For the text-containing cell, return its midpoint in [x, y] coordinate format. 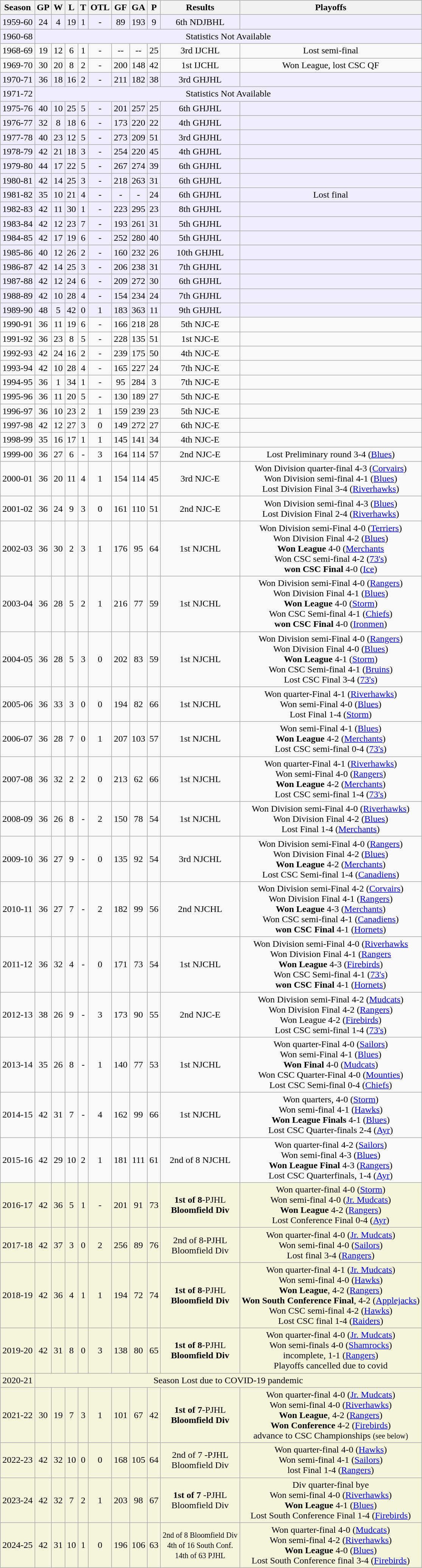
1975-76 [17, 108]
261 [139, 224]
181 [120, 1160]
3rd NJC-E [200, 479]
2001-02 [17, 509]
2004-05 [17, 659]
1970-71 [17, 79]
203 [120, 1500]
2011-12 [17, 964]
1994-95 [17, 382]
1989-90 [17, 310]
273 [120, 137]
2012-13 [17, 1015]
1st NJC-E [200, 339]
Lost Preliminary round 3-4 (Blues) [331, 454]
2nd of 8-PJHL Bloomfield Div [200, 1245]
Season [17, 8]
1977-78 [17, 137]
3rd IJCHL [200, 51]
3rd NJCHL [200, 859]
62 [139, 779]
Lost semi-final [331, 51]
2021-22 [17, 1415]
Won quarter-final 4-0 (Storm) Won semi-final 4-0 (Jr. Mudcats)Won League 4-2 (Rangers)Lost Conference Final 0-4 (Ayr) [331, 1205]
P [154, 8]
1968-69 [17, 51]
Won semi-Final 4-1 (Blues)Won League 4-2 (Merchants)Lost CSC semi-final 0-4 (73's) [331, 739]
9th GHJHL [200, 310]
GP [43, 8]
55 [154, 1015]
141 [139, 440]
1960-68 [17, 36]
223 [120, 209]
2022-23 [17, 1460]
Lost final [331, 195]
74 [154, 1295]
1986-87 [17, 267]
Won Division semi-Final 4-0 (Rangers)Won Division Final 4-1 (Blues)Won League 4-0 (Storm)Won CSC Semi-final 4-1 (Chiefs)won CSC Final 4-0 (Ironmen) [331, 604]
10th GHJHL [200, 253]
1980-81 [17, 181]
48 [43, 310]
257 [139, 108]
Season Lost due to COVID-19 pandemic [229, 1380]
37 [58, 1245]
1971-72 [17, 94]
263 [139, 181]
295 [139, 209]
160 [120, 253]
110 [139, 509]
166 [120, 324]
T [83, 8]
33 [58, 704]
228 [120, 339]
267 [120, 166]
Won quarter-final 4-2 (Sailors)Won semi-final 4-3 (Blues)Won League Final 4-3 (Rangers)Lost CSC Quarterfinals, 1-4 (Ayr) [331, 1160]
Div quarter-final byeWon semi-final 4-0 (Riverhawks)Won League 4-1 (Blues)Lost South Conference Final 1-4 (Firebirds) [331, 1500]
1982-83 [17, 209]
2009-10 [17, 859]
148 [139, 65]
211 [120, 79]
234 [139, 296]
63 [154, 1545]
280 [139, 238]
1st IJCHL [200, 65]
Won quarters, 4-0 (Storm) Won semi-final 4-1 (Hawks)Won League Finals 4-1 (Blues)Lost CSC Quarter-finals 2-4 (Ayr) [331, 1115]
Won Division semi-Final 4-2 (Mudcats)Won Division Final 4-2 (Rangers) Won League 4-2 (Firebirds)Lost CSC semi-final 1-4 (73's) [331, 1015]
Won quarter-Final 4-1 (Riverhawks)Won semi-Final 4-0 (Blues)Lost Final 1-4 (Storm) [331, 704]
1976-77 [17, 123]
Won Division semi-final 4-3 (Blues)Lost Division Final 2-4 (Riverhawks) [331, 509]
1998-99 [17, 440]
GA [139, 8]
168 [120, 1460]
2nd of 7 -PJHL Bloomfield Div [200, 1460]
GF [120, 8]
2007-08 [17, 779]
164 [120, 454]
1987-88 [17, 281]
Won quarter-final 4-0 (Jr. Mudcats) Won semi-finals 4-0 (Shamrocks)incomplete, 1-1 (Rangers)Playoffs cancelled due to covid [331, 1351]
2nd of 8 Bloomfield Div4th of 16 South Conf.14th of 63 PJHL [200, 1545]
2019-20 [17, 1351]
Won quarter-final 4-0 (Mudcats)Won semi-final 4-2 (Riverhawks)Won League 4-0 (Blues)Lost South Conference final 3-4 (Firebirds) [331, 1545]
Won Division semi-Final 4-0 (Terriers)Won Division Final 4-2 (Blues)Won League 4-0 (MerchantsWon CSC semi-final 4-2 (73's)won CSC Final 4-0 (Ice) [331, 549]
232 [139, 253]
284 [139, 382]
238 [139, 267]
Won Division semi-Final 4-0 (Rangers)Won Division Final 4-2 (Blues)Won League 4-2 (Merchants)Lost CSC Semi-final 1-4 (Canadiens) [331, 859]
8th GHJHL [200, 209]
Won Division semi-Final 4-0 (Riverhawks)Won Division Final 4-2 (Blues)Lost Final 1-4 (Merchants) [331, 819]
145 [120, 440]
1979-80 [17, 166]
6th NDJBHL [200, 22]
Won League, lost CSC QF [331, 65]
1990-91 [17, 324]
2015-16 [17, 1160]
159 [120, 411]
150 [120, 819]
189 [139, 396]
Won quarter-final 4-0 (Jr. Mudcats)Won semi-final 4-0 (Sailors)Lost final 3-4 (Rangers) [331, 1245]
56 [154, 909]
50 [154, 353]
1978-79 [17, 151]
165 [120, 368]
140 [120, 1065]
65 [154, 1351]
1996-97 [17, 411]
1st of 7-PJHL Bloomfield Div [200, 1415]
2002-03 [17, 549]
1969-70 [17, 65]
39 [154, 166]
1997-98 [17, 426]
2010-11 [17, 909]
Won Division quarter-final 4-3 (Corvairs)Won Division semi-final 4-1 (Blues)Lost Division Final 3-4 (Riverhawks) [331, 479]
1985-86 [17, 253]
2003-04 [17, 604]
101 [120, 1415]
1999-00 [17, 454]
207 [120, 739]
2024-25 [17, 1545]
Won quarter-Final 4-1 (Riverhawks)Won semi-Final 4-0 (Rangers)Won League 4-2 (Merchants)Lost CSC semi-final 1-4 (73's) [331, 779]
1992-93 [17, 353]
200 [120, 65]
1983-84 [17, 224]
91 [139, 1205]
82 [139, 704]
252 [120, 238]
111 [139, 1160]
72 [139, 1295]
2008-09 [17, 819]
90 [139, 1015]
105 [139, 1460]
256 [120, 1245]
2000-01 [17, 479]
196 [120, 1545]
2013-14 [17, 1065]
149 [120, 426]
Won quarter-final 4-0 (Hawks) Won semi-final 4-1 (Sailors)lost Final 1-4 (Rangers) [331, 1460]
227 [139, 368]
1984-85 [17, 238]
1993-94 [17, 368]
2006-07 [17, 739]
2005-06 [17, 704]
1959-60 [17, 22]
61 [154, 1160]
2nd NJCHL [200, 909]
1st of 7 -PJHL Bloomfield Div [200, 1500]
76 [154, 1245]
92 [139, 859]
1995-96 [17, 396]
1988-89 [17, 296]
2nd of 8 NJCHL [200, 1160]
Playoffs [331, 8]
274 [139, 166]
OTL [100, 8]
106 [139, 1545]
2014-15 [17, 1115]
29 [58, 1160]
1991-92 [17, 339]
103 [139, 739]
83 [139, 659]
98 [139, 1500]
44 [43, 166]
183 [120, 310]
162 [120, 1115]
176 [120, 549]
138 [120, 1351]
53 [154, 1065]
Results [200, 8]
1981-82 [17, 195]
W [58, 8]
130 [120, 396]
171 [120, 964]
Won Division semi-Final 4-0 (Rangers)Won Division Final 4-0 (Blues)Won League 4-1 (Storm)Won CSC Semi-final 4-1 (Bruins)Lost CSC Final 3-4 (73's) [331, 659]
254 [120, 151]
206 [120, 267]
78 [139, 819]
161 [120, 509]
80 [139, 1351]
202 [120, 659]
2020-21 [17, 1380]
2018-19 [17, 1295]
2023-24 [17, 1500]
2017-18 [17, 1245]
L [71, 8]
6th NJC-E [200, 426]
2016-17 [17, 1205]
216 [120, 604]
175 [139, 353]
213 [120, 779]
Won quarter-Final 4-0 (Sailors)Won semi-Final 4-1 (Blues)Won Final 4-0 (Mudcats)Won CSC Quarter-Final 4-0 (Mounties)Lost CSC Semi-final 0-4 (Chiefs) [331, 1065]
363 [139, 310]
